Locate the cell with the specified text and output its [X, Y] center coordinate. 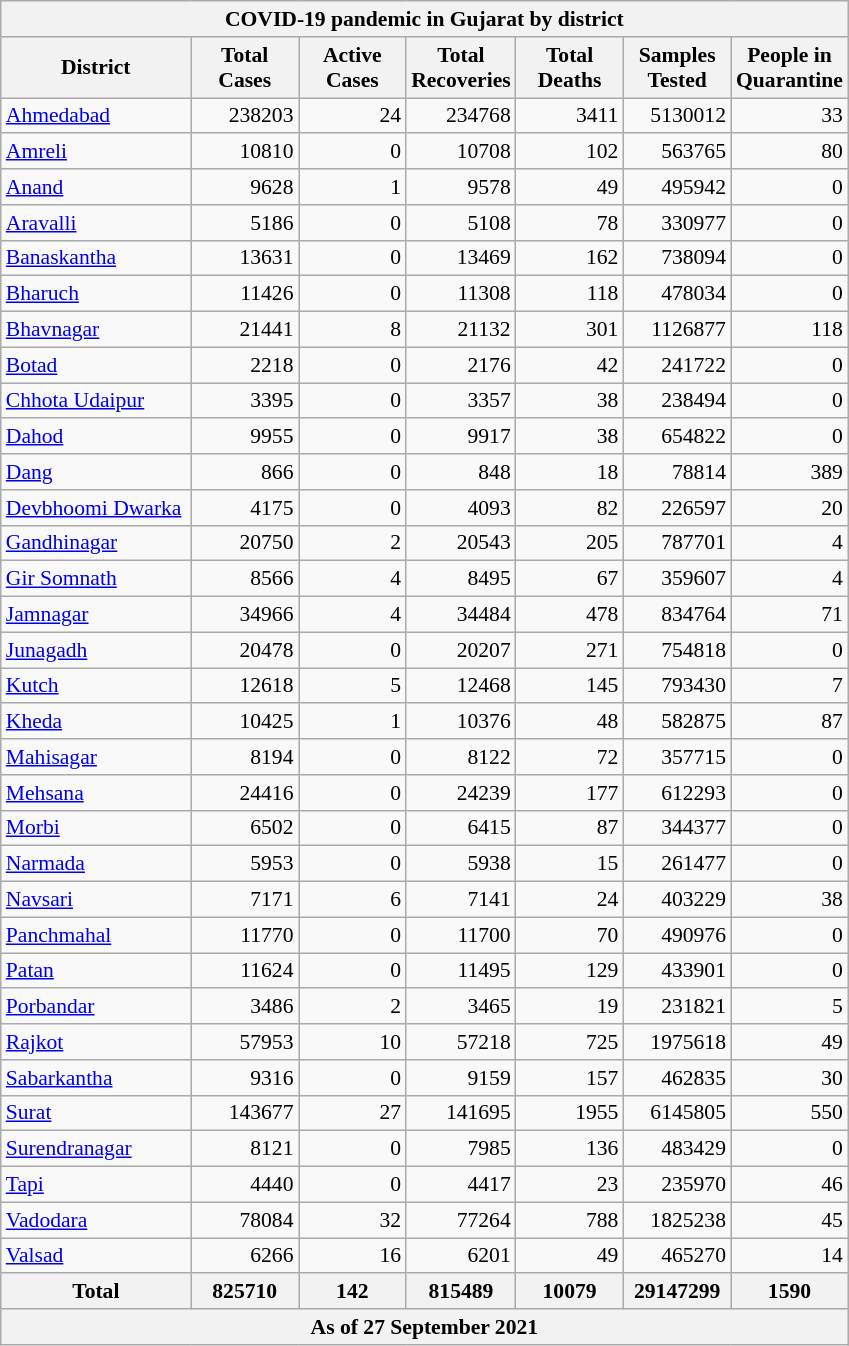
27 [352, 1113]
271 [570, 650]
7141 [461, 900]
205 [570, 543]
11700 [461, 935]
12618 [245, 686]
People in Quarantine [790, 68]
Bhavnagar [96, 330]
6502 [245, 828]
Navsari [96, 900]
Porbandar [96, 1007]
787701 [677, 543]
3395 [245, 401]
129 [570, 971]
Kutch [96, 686]
16 [352, 1256]
10 [352, 1042]
Junagadh [96, 650]
2218 [245, 365]
8495 [461, 579]
5938 [461, 864]
48 [570, 722]
4093 [461, 508]
4175 [245, 508]
4417 [461, 1185]
11495 [461, 971]
20207 [461, 650]
Gandhinagar [96, 543]
9628 [245, 187]
725 [570, 1042]
11770 [245, 935]
10708 [461, 152]
478 [570, 615]
654822 [677, 437]
District [96, 68]
Devbhoomi Dwarka [96, 508]
80 [790, 152]
Amreli [96, 152]
9316 [245, 1078]
9917 [461, 437]
5130012 [677, 116]
71 [790, 615]
21132 [461, 330]
Kheda [96, 722]
1975618 [677, 1042]
9955 [245, 437]
226597 [677, 508]
Mehsana [96, 793]
478034 [677, 294]
815489 [461, 1292]
8194 [245, 757]
Valsad [96, 1256]
6415 [461, 828]
3357 [461, 401]
13469 [461, 258]
70 [570, 935]
10376 [461, 722]
10425 [245, 722]
235970 [677, 1185]
11624 [245, 971]
Total Cases [245, 68]
13631 [245, 258]
1590 [790, 1292]
738094 [677, 258]
24416 [245, 793]
15 [570, 864]
Narmada [96, 864]
462835 [677, 1078]
301 [570, 330]
9159 [461, 1078]
Mahisagar [96, 757]
24239 [461, 793]
20478 [245, 650]
11426 [245, 294]
141695 [461, 1113]
241722 [677, 365]
20750 [245, 543]
34484 [461, 615]
Morbi [96, 828]
834764 [677, 615]
11308 [461, 294]
Total Recoveries [461, 68]
825710 [245, 1292]
Dahod [96, 437]
8121 [245, 1149]
46 [790, 1185]
32 [352, 1220]
234768 [461, 116]
57218 [461, 1042]
20543 [461, 543]
550 [790, 1113]
6201 [461, 1256]
Gir Somnath [96, 579]
3465 [461, 1007]
34966 [245, 615]
136 [570, 1149]
5186 [245, 223]
42 [570, 365]
1955 [570, 1113]
As of 27 September 2021 [424, 1327]
78 [570, 223]
866 [245, 472]
82 [570, 508]
10079 [570, 1292]
Surat [96, 1113]
7 [790, 686]
Vadodara [96, 1220]
Rajkot [96, 1042]
19 [570, 1007]
157 [570, 1078]
9578 [461, 187]
848 [461, 472]
359607 [677, 579]
6266 [245, 1256]
162 [570, 258]
483429 [677, 1149]
78814 [677, 472]
177 [570, 793]
30 [790, 1078]
7985 [461, 1149]
1126877 [677, 330]
72 [570, 757]
403229 [677, 900]
238494 [677, 401]
Banaskantha [96, 258]
8122 [461, 757]
465270 [677, 1256]
793430 [677, 686]
754818 [677, 650]
145 [570, 686]
Bharuch [96, 294]
67 [570, 579]
389 [790, 472]
490976 [677, 935]
Surendranagar [96, 1149]
330977 [677, 223]
7171 [245, 900]
12468 [461, 686]
Active Cases [352, 68]
20 [790, 508]
495942 [677, 187]
Tapi [96, 1185]
29147299 [677, 1292]
102 [570, 152]
14 [790, 1256]
6 [352, 900]
Total [96, 1292]
Panchmahal [96, 935]
21441 [245, 330]
142 [352, 1292]
Botad [96, 365]
Chhota Udaipur [96, 401]
4440 [245, 1185]
8 [352, 330]
2176 [461, 365]
57953 [245, 1042]
143677 [245, 1113]
1825238 [677, 1220]
45 [790, 1220]
231821 [677, 1007]
Jamnagar [96, 615]
6145805 [677, 1113]
Sabarkantha [96, 1078]
Total Deaths [570, 68]
3411 [570, 116]
18 [570, 472]
8566 [245, 579]
5953 [245, 864]
10810 [245, 152]
563765 [677, 152]
78084 [245, 1220]
344377 [677, 828]
3486 [245, 1007]
788 [570, 1220]
Patan [96, 971]
582875 [677, 722]
COVID-19 pandemic in Gujarat by district [424, 19]
Ahmedabad [96, 116]
33 [790, 116]
Aravalli [96, 223]
5108 [461, 223]
Samples Tested [677, 68]
238203 [245, 116]
433901 [677, 971]
77264 [461, 1220]
Dang [96, 472]
357715 [677, 757]
612293 [677, 793]
261477 [677, 864]
Anand [96, 187]
23 [570, 1185]
